Find where the given text appears and provide that cell's center as (X, Y) coordinate. 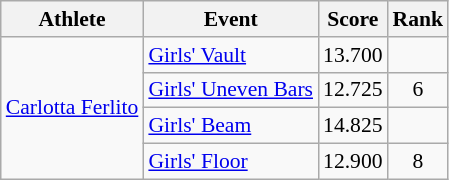
Athlete (72, 19)
12.725 (352, 90)
Score (352, 19)
Rank (418, 19)
Carlotta Ferlito (72, 108)
Girls' Floor (230, 162)
Event (230, 19)
12.900 (352, 162)
Girls' Uneven Bars (230, 90)
Girls' Beam (230, 126)
13.700 (352, 55)
6 (418, 90)
Girls' Vault (230, 55)
14.825 (352, 126)
8 (418, 162)
